From the cell containing the given text, extract its center point as [X, Y] coordinate. 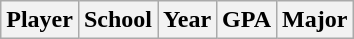
School [118, 20]
Year [188, 20]
Player [40, 20]
GPA [247, 20]
Major [315, 20]
